Output the [X, Y] coordinate of the center of the cell containing the given text.  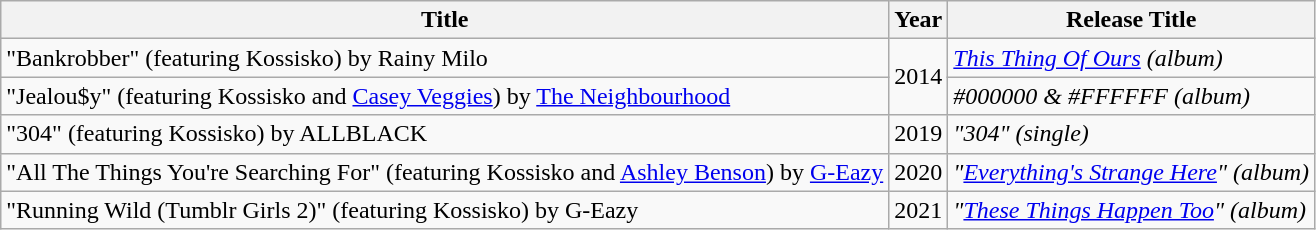
"All The Things You're Searching For" (featuring Kossisko and Ashley Benson) by G-Eazy [445, 172]
"These Things Happen Too" (album) [1132, 210]
"Bankrobber" (featuring Kossisko) by Rainy Milo [445, 58]
Year [918, 20]
"Running Wild (Tumblr Girls 2)" (featuring Kossisko) by G-Eazy [445, 210]
2021 [918, 210]
Title [445, 20]
"304" (featuring Kossisko) by ALLBLACK [445, 134]
2014 [918, 77]
"Everything's Strange Here" (album) [1132, 172]
#000000 & #FFFFFF (album) [1132, 96]
"304" (single) [1132, 134]
Release Title [1132, 20]
"Jealou$y" (featuring Kossisko and Casey Veggies) by The Neighbourhood [445, 96]
2019 [918, 134]
This Thing Of Ours (album) [1132, 58]
2020 [918, 172]
